Return the (x, y) coordinate for the center point of the cell that contains the specified text.  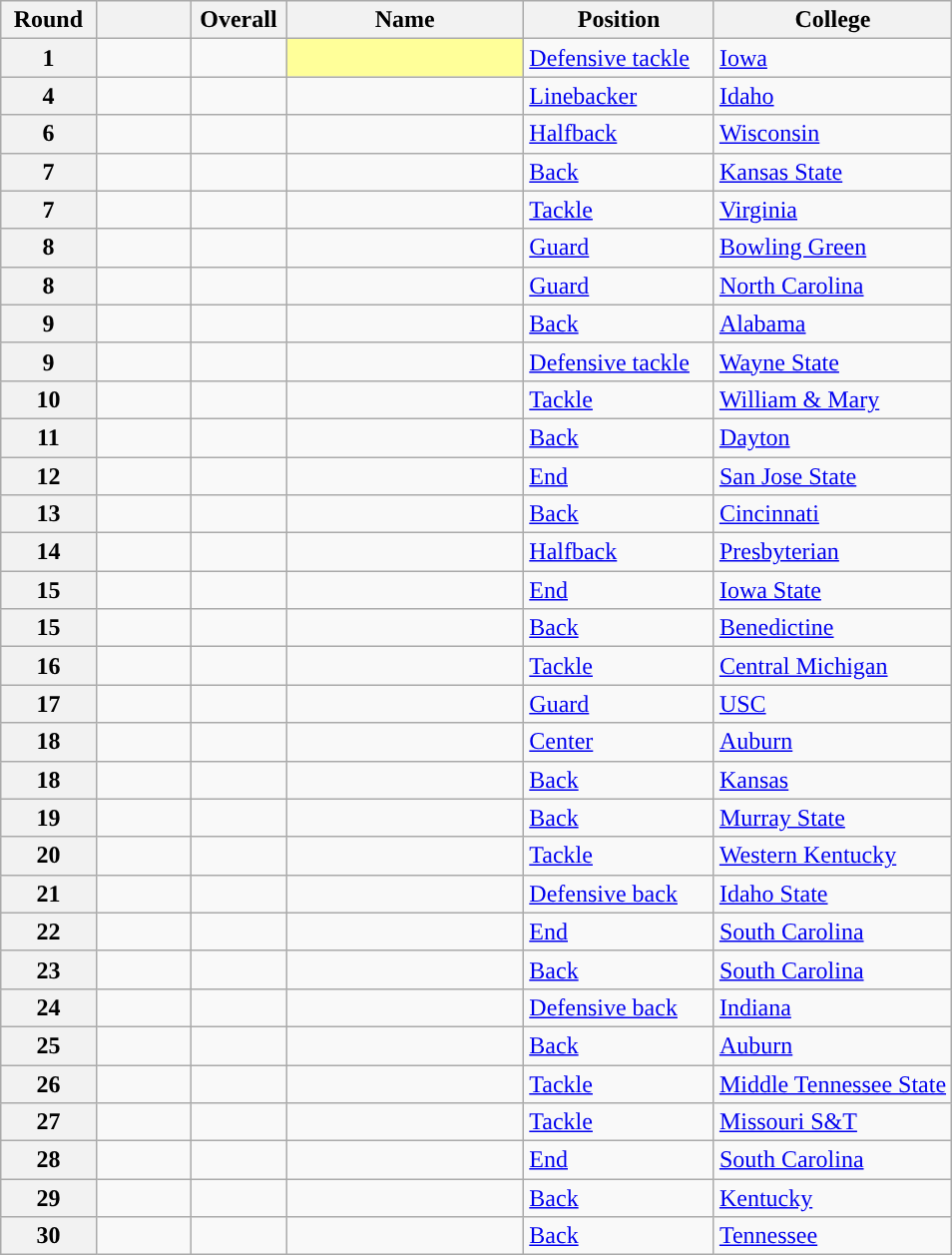
13 (48, 514)
Alabama (832, 323)
San Jose State (832, 476)
Center (619, 742)
Dayton (832, 437)
11 (48, 437)
Overall (238, 20)
Idaho State (832, 894)
Virginia (832, 210)
Wayne State (832, 361)
Position (619, 20)
22 (48, 932)
28 (48, 1160)
12 (48, 476)
19 (48, 818)
21 (48, 894)
10 (48, 399)
Western Kentucky (832, 856)
Tennessee (832, 1236)
29 (48, 1198)
20 (48, 856)
1 (48, 58)
Bowling Green (832, 248)
College (832, 20)
Middle Tennessee State (832, 1083)
Idaho (832, 96)
North Carolina (832, 286)
USC (832, 704)
26 (48, 1083)
25 (48, 1045)
Indiana (832, 1007)
Kansas State (832, 172)
Round (48, 20)
Iowa State (832, 590)
14 (48, 552)
Linebacker (619, 96)
Iowa (832, 58)
17 (48, 704)
Kansas (832, 780)
Central Michigan (832, 666)
30 (48, 1236)
Presbyterian (832, 552)
Murray State (832, 818)
16 (48, 666)
Wisconsin (832, 134)
6 (48, 134)
Missouri S&T (832, 1122)
24 (48, 1007)
William & Mary (832, 399)
Benedictine (832, 628)
4 (48, 96)
Kentucky (832, 1198)
Name (405, 20)
Cincinnati (832, 514)
27 (48, 1122)
23 (48, 969)
